Return the (X, Y) coordinate for the center point of the cell that contains the specified text.  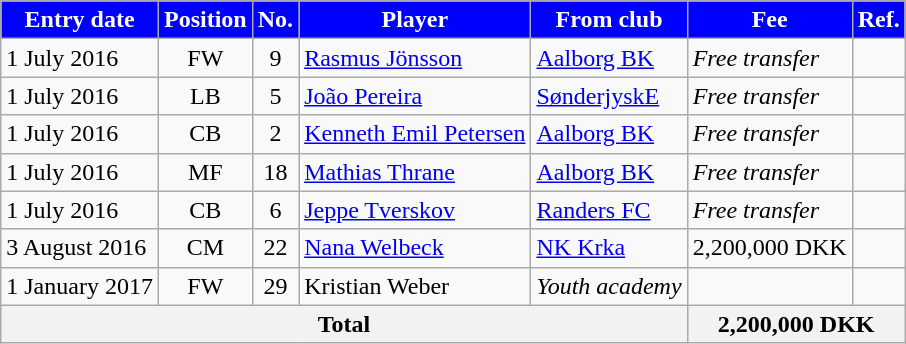
22 (275, 248)
Kenneth Emil Petersen (415, 134)
29 (275, 286)
1 January 2017 (80, 286)
Entry date (80, 20)
Player (415, 20)
Nana Welbeck (415, 248)
SønderjyskE (609, 96)
Rasmus Jönsson (415, 58)
Jeppe Tverskov (415, 210)
18 (275, 172)
Randers FC (609, 210)
Youth academy (609, 286)
Total (344, 324)
CM (205, 248)
2 (275, 134)
6 (275, 210)
3 August 2016 (80, 248)
9 (275, 58)
João Pereira (415, 96)
NK Krka (609, 248)
Fee (770, 20)
No. (275, 20)
Mathias Thrane (415, 172)
Kristian Weber (415, 286)
LB (205, 96)
MF (205, 172)
Ref. (878, 20)
From club (609, 20)
Position (205, 20)
5 (275, 96)
